Capture the cell that displays the provided text and extract its [X, Y] central coordinate. 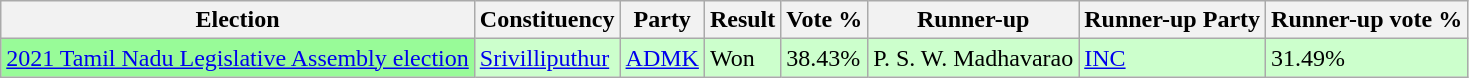
ADMK [662, 58]
38.43% [824, 58]
31.49% [1367, 58]
INC [1172, 58]
Election [238, 20]
2021 Tamil Nadu Legislative Assembly election [238, 58]
Runner-up [974, 20]
Runner-up vote % [1367, 20]
Constituency [547, 20]
Srivilliputhur [547, 58]
P. S. W. Madhavarao [974, 58]
Won [742, 58]
Runner-up Party [1172, 20]
Party [662, 20]
Result [742, 20]
Vote % [824, 20]
